Capture the cell that displays the provided text and extract its [X, Y] central coordinate. 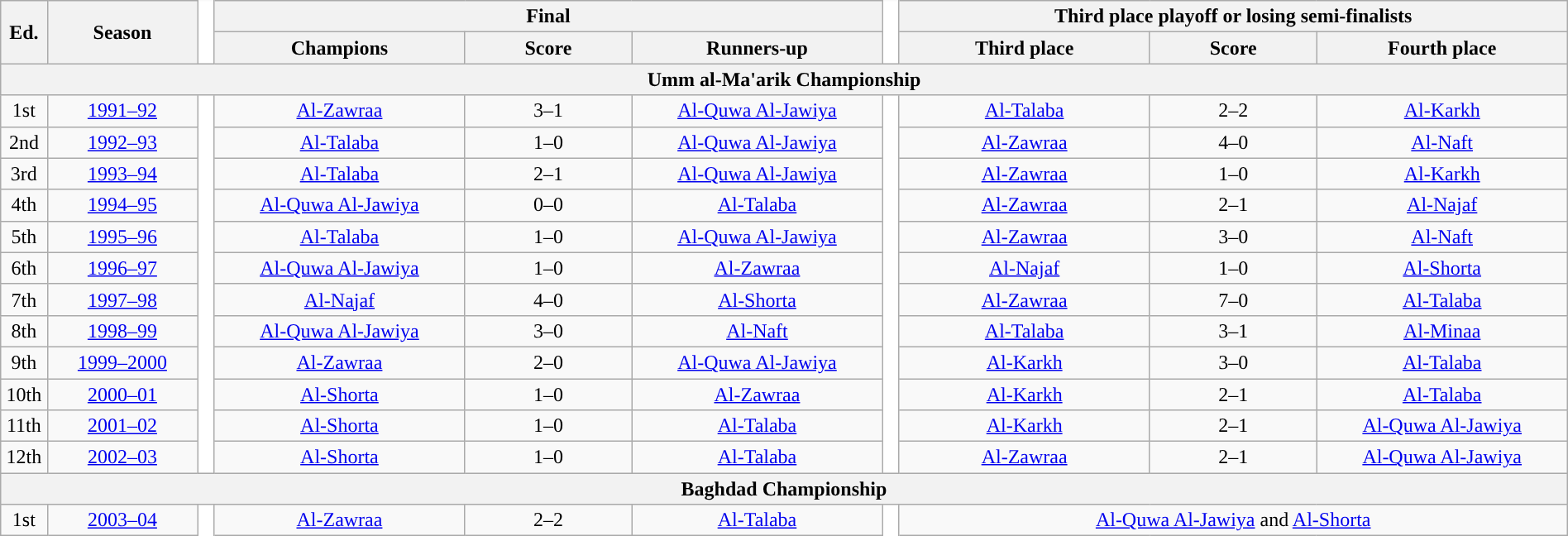
6th [24, 268]
1991–92 [122, 111]
2000–01 [122, 395]
2nd [24, 142]
Third place [1024, 48]
3rd [24, 174]
Al-Quwa Al-Jawiya and Al-Shorta [1233, 520]
7–0 [1233, 299]
1994–95 [122, 205]
12th [24, 457]
4th [24, 205]
9th [24, 362]
1998–99 [122, 331]
Umm al-Ma'arik Championship [784, 79]
Final [548, 17]
1996–97 [122, 268]
1995–96 [122, 237]
5th [24, 237]
7th [24, 299]
Season [122, 32]
Runners-up [758, 48]
Al-Minaa [1442, 331]
10th [24, 395]
2002–03 [122, 457]
1997–98 [122, 299]
Ed. [24, 32]
1999–2000 [122, 362]
1992–93 [122, 142]
1993–94 [122, 174]
Baghdad Championship [784, 489]
2–0 [548, 362]
Third place playoff or losing semi-finalists [1233, 17]
2001–02 [122, 426]
11th [24, 426]
0–0 [548, 205]
Champions [339, 48]
8th [24, 331]
Fourth place [1442, 48]
2003–04 [122, 520]
